From the cell containing the given text, extract its center point as (x, y) coordinate. 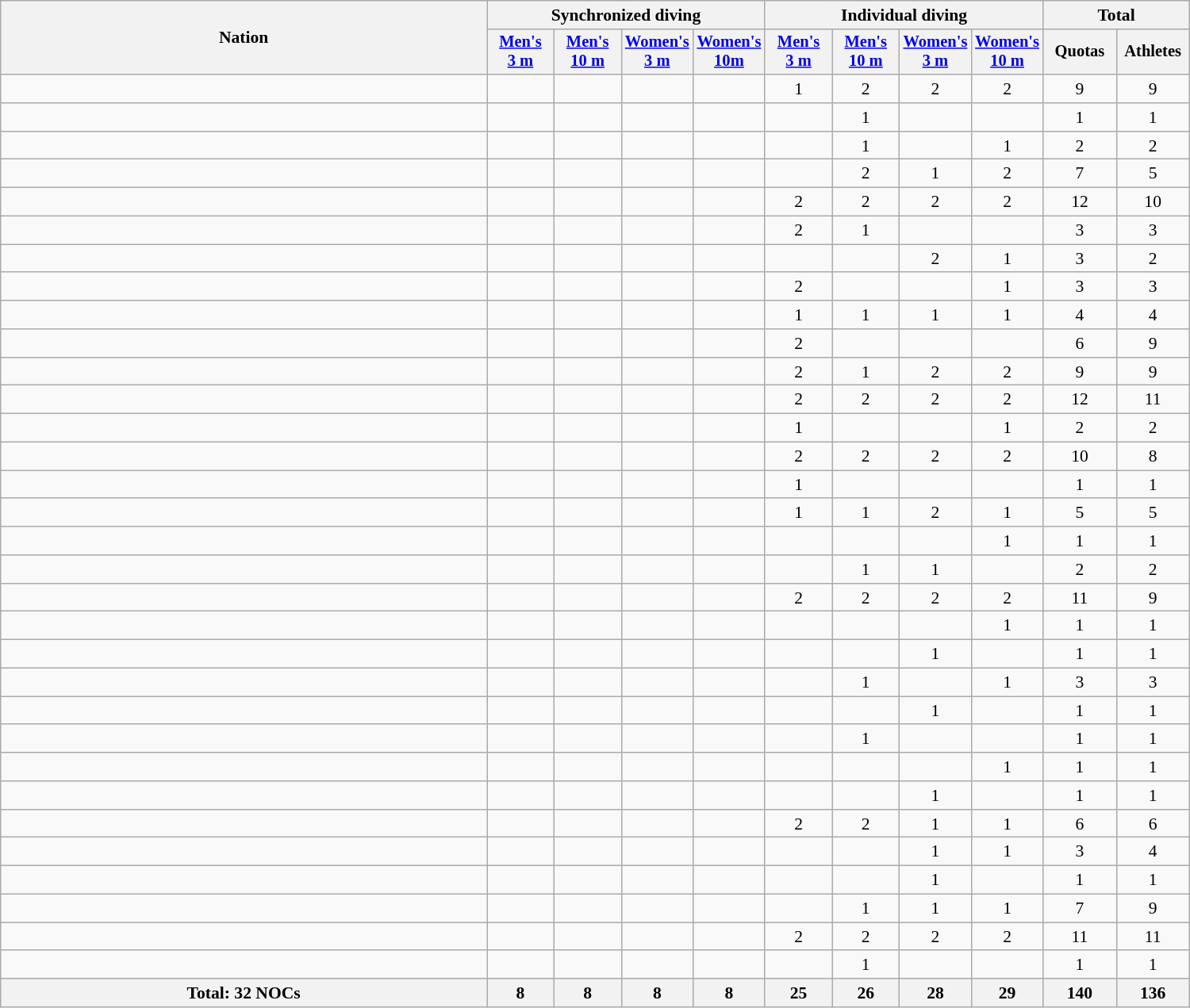
Quotas (1080, 52)
28 (936, 993)
Women's10 m (1008, 52)
Athletes (1153, 52)
140 (1080, 993)
26 (866, 993)
Individual diving (904, 15)
Nation (244, 38)
Women's10m (730, 52)
Total: 32 NOCs (244, 993)
Total (1116, 15)
136 (1153, 993)
Synchronized diving (627, 15)
25 (798, 993)
29 (1008, 993)
